For the text-containing cell, return its midpoint in [X, Y] coordinate format. 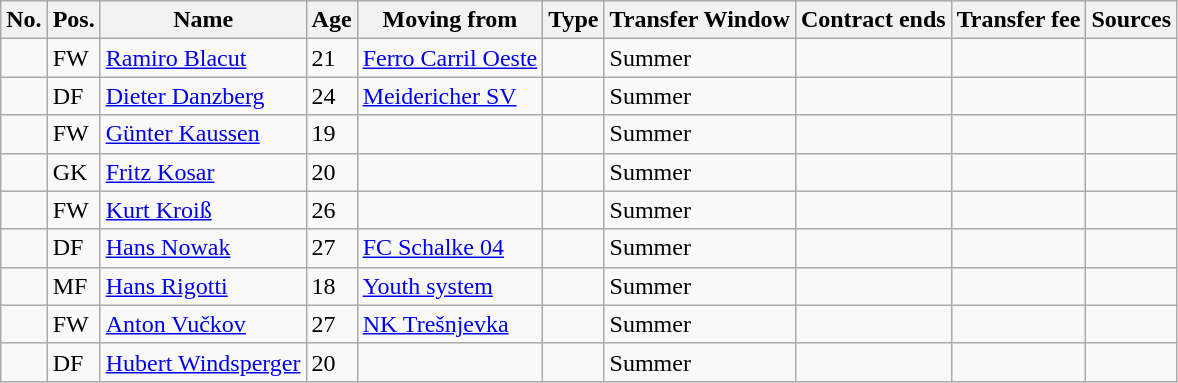
Hans Rigotti [203, 286]
Günter Kaussen [203, 134]
Name [203, 20]
Moving from [450, 20]
No. [24, 20]
24 [332, 96]
Ramiro Blacut [203, 58]
19 [332, 134]
Ferro Carril Oeste [450, 58]
Type [574, 20]
Dieter Danzberg [203, 96]
18 [332, 286]
Youth system [450, 286]
Meidericher SV [450, 96]
NK Trešnjevka [450, 324]
Anton Vučkov [203, 324]
Pos. [74, 20]
Contract ends [873, 20]
Transfer Window [700, 20]
Hans Nowak [203, 248]
FC Schalke 04 [450, 248]
Age [332, 20]
21 [332, 58]
Fritz Kosar [203, 172]
Kurt Kroiß [203, 210]
Transfer fee [1018, 20]
Hubert Windsperger [203, 362]
GK [74, 172]
MF [74, 286]
26 [332, 210]
Sources [1132, 20]
